Scan for the cell matching the given text and deliver its (x, y) coordinate at center. 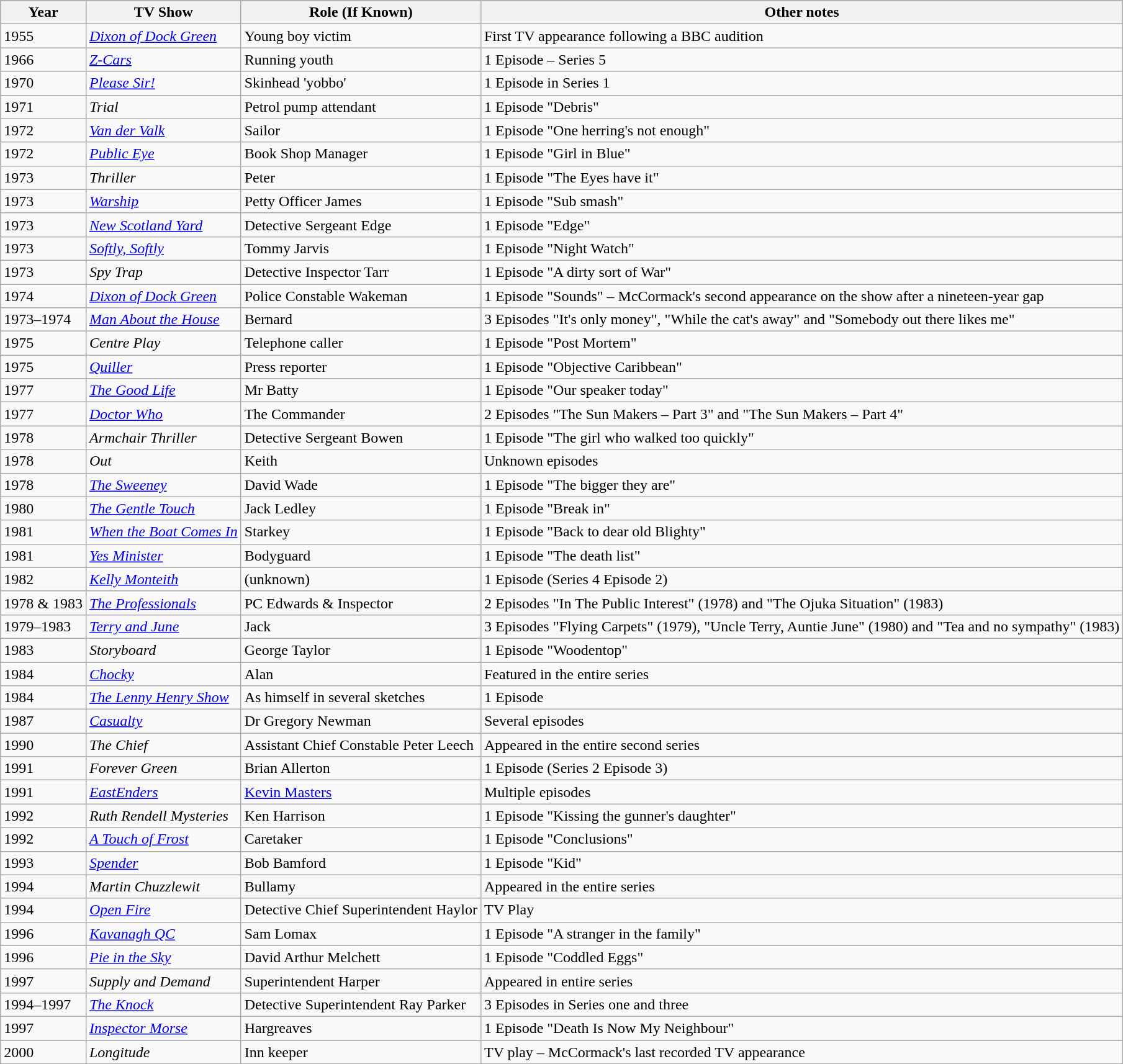
1987 (43, 721)
Warship (163, 201)
Please Sir! (163, 83)
1 Episode "Edge" (801, 225)
3 Episodes in Series one and three (801, 1004)
(unknown) (361, 579)
Hargreaves (361, 1028)
Brian Allerton (361, 769)
1 Episode – Series 5 (801, 60)
Kelly Monteith (163, 579)
Sam Lomax (361, 934)
Bob Bamford (361, 863)
Assistant Chief Constable Peter Leech (361, 745)
Dr Gregory Newman (361, 721)
1 Episode "Woodentop" (801, 650)
Thriller (163, 178)
The Good Life (163, 390)
1 Episode "Objective Caribbean" (801, 367)
1 Episode "Conclusions" (801, 839)
Longitude (163, 1052)
1 Episode "Night Watch" (801, 248)
1 Episode "Kissing the gunner's daughter" (801, 816)
2 Episodes "In The Public Interest" (1978) and "The Ojuka Situation" (1983) (801, 603)
Appeared in the entire second series (801, 745)
1 Episode "The bigger they are" (801, 485)
1 Episode (801, 698)
1980 (43, 508)
Trial (163, 107)
The Lenny Henry Show (163, 698)
Inn keeper (361, 1052)
Casualty (163, 721)
Open Fire (163, 910)
1966 (43, 60)
Superintendent Harper (361, 981)
1955 (43, 36)
1 Episode "Back to dear old Blighty" (801, 532)
Martin Chuzzlewit (163, 886)
Detective Superintendent Ray Parker (361, 1004)
3 Episodes "It's only money", "While the cat's away" and "Somebody out there likes me" (801, 320)
1974 (43, 296)
Police Constable Wakeman (361, 296)
As himself in several sketches (361, 698)
Bullamy (361, 886)
Starkey (361, 532)
Detective Chief Superintendent Haylor (361, 910)
1978 & 1983 (43, 603)
Ken Harrison (361, 816)
1 Episode "Sounds" – McCormack's second appearance on the show after a nineteen-year gap (801, 296)
TV Show (163, 12)
Skinhead 'yobbo' (361, 83)
1 Episode "Our speaker today" (801, 390)
First TV appearance following a BBC audition (801, 36)
Armchair Thriller (163, 438)
Kevin Masters (361, 792)
Kavanagh QC (163, 934)
2000 (43, 1052)
1 Episode "A dirty sort of War" (801, 272)
Centre Play (163, 343)
The Chief (163, 745)
1 Episode "A stranger in the family" (801, 934)
Role (If Known) (361, 12)
1970 (43, 83)
Telephone caller (361, 343)
Unknown episodes (801, 461)
Year (43, 12)
Appeared in the entire series (801, 886)
Bodyguard (361, 556)
1 Episode "The girl who walked too quickly" (801, 438)
Detective Inspector Tarr (361, 272)
Pie in the Sky (163, 957)
1 Episode "The Eyes have it" (801, 178)
Spender (163, 863)
Z-Cars (163, 60)
Detective Sergeant Edge (361, 225)
Featured in the entire series (801, 674)
1994–1997 (43, 1004)
1 Episode "Coddled Eggs" (801, 957)
The Commander (361, 414)
1 Episode "Girl in Blue" (801, 154)
Detective Sergeant Bowen (361, 438)
George Taylor (361, 650)
1 Episode "Kid" (801, 863)
Several episodes (801, 721)
A Touch of Frost (163, 839)
Quiller (163, 367)
Supply and Demand (163, 981)
1993 (43, 863)
Multiple episodes (801, 792)
Press reporter (361, 367)
When the Boat Comes In (163, 532)
Jack Ledley (361, 508)
The Gentle Touch (163, 508)
Yes Minister (163, 556)
Sailor (361, 130)
David Arthur Melchett (361, 957)
1982 (43, 579)
Inspector Morse (163, 1028)
2 Episodes "The Sun Makers – Part 3" and "The Sun Makers – Part 4" (801, 414)
1 Episode "Sub smash" (801, 201)
Bernard (361, 320)
The Knock (163, 1004)
Out (163, 461)
Doctor Who (163, 414)
1 Episode "Debris" (801, 107)
Jack (361, 626)
Chocky (163, 674)
EastEnders (163, 792)
TV play – McCormack's last recorded TV appearance (801, 1052)
3 Episodes "Flying Carpets" (1979), "Uncle Terry, Auntie June" (1980) and "Tea and no sympathy" (1983) (801, 626)
New Scotland Yard (163, 225)
The Sweeney (163, 485)
TV Play (801, 910)
1 Episode "Break in" (801, 508)
Storyboard (163, 650)
Appeared in entire series (801, 981)
Spy Trap (163, 272)
Alan (361, 674)
Petty Officer James (361, 201)
Mr Batty (361, 390)
Man About the House (163, 320)
David Wade (361, 485)
Softly, Softly (163, 248)
Running youth (361, 60)
1 Episode "The death list" (801, 556)
The Professionals (163, 603)
1983 (43, 650)
Tommy Jarvis (361, 248)
1971 (43, 107)
Peter (361, 178)
PC Edwards & Inspector (361, 603)
Petrol pump attendant (361, 107)
Other notes (801, 12)
Terry and June (163, 626)
1 Episode (Series 4 Episode 2) (801, 579)
Keith (361, 461)
1 Episode in Series 1 (801, 83)
1990 (43, 745)
Public Eye (163, 154)
Van der Valk (163, 130)
1 Episode "Death Is Now My Neighbour" (801, 1028)
1 Episode (Series 2 Episode 3) (801, 769)
1 Episode "One herring's not enough" (801, 130)
Caretaker (361, 839)
Forever Green (163, 769)
1979–1983 (43, 626)
1 Episode "Post Mortem" (801, 343)
Ruth Rendell Mysteries (163, 816)
Book Shop Manager (361, 154)
Young boy victim (361, 36)
1973–1974 (43, 320)
